Detect which cell encompasses the target text, then output its [x, y] center coordinate. 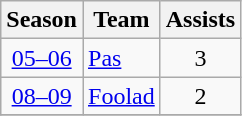
3 [200, 58]
Assists [200, 20]
08–09 [42, 96]
Foolad [121, 96]
Pas [121, 58]
2 [200, 96]
05–06 [42, 58]
Season [42, 20]
Team [121, 20]
